Output the (x, y) coordinate of the center of the cell containing the given text.  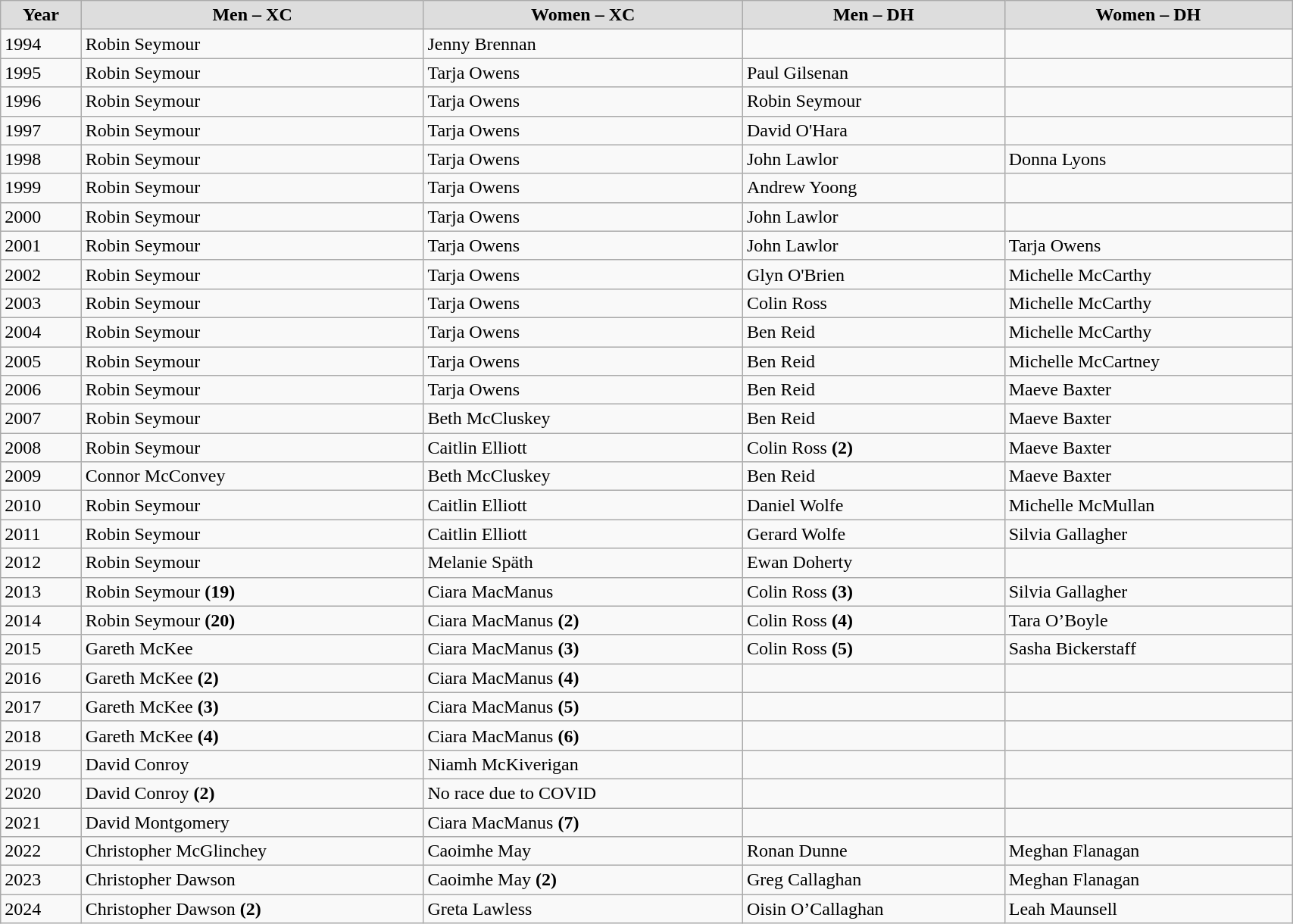
Gareth McKee (252, 649)
1997 (41, 130)
Women – XC (583, 15)
Ciara MacManus (3) (583, 649)
1995 (41, 73)
2023 (41, 880)
2009 (41, 476)
No race due to COVID (583, 793)
Christopher Dawson (2) (252, 909)
Ciara MacManus (6) (583, 735)
Paul Gilsenan (873, 73)
Oisin O’Callaghan (873, 909)
2017 (41, 707)
Gareth McKee (3) (252, 707)
Men – DH (873, 15)
Gareth McKee (4) (252, 735)
Andrew Yoong (873, 188)
Year (41, 15)
1999 (41, 188)
Connor McConvey (252, 476)
1996 (41, 101)
2014 (41, 620)
1994 (41, 44)
Jenny Brennan (583, 44)
2004 (41, 332)
1998 (41, 159)
2013 (41, 592)
2010 (41, 505)
Niamh McKiverigan (583, 764)
Colin Ross (873, 303)
Colin Ross (4) (873, 620)
Men – XC (252, 15)
Colin Ross (5) (873, 649)
2002 (41, 274)
Glyn O'Brien (873, 274)
Ciara MacManus (583, 592)
Colin Ross (2) (873, 448)
Michelle McCartney (1148, 361)
2003 (41, 303)
Caoimhe May (2) (583, 880)
2001 (41, 245)
Robin Seymour (20) (252, 620)
Daniel Wolfe (873, 505)
2021 (41, 822)
2012 (41, 563)
2018 (41, 735)
Ciara MacManus (4) (583, 678)
Gareth McKee (2) (252, 678)
Leah Maunsell (1148, 909)
Ciara MacManus (7) (583, 822)
David Conroy (252, 764)
2000 (41, 217)
Christopher McGlinchey (252, 851)
2005 (41, 361)
Ronan Dunne (873, 851)
2022 (41, 851)
Michelle McMullan (1148, 505)
Sasha Bickerstaff (1148, 649)
Greta Lawless (583, 909)
Ewan Doherty (873, 563)
2016 (41, 678)
Donna Lyons (1148, 159)
David Conroy (2) (252, 793)
Christopher Dawson (252, 880)
Tara O’Boyle (1148, 620)
David Montgomery (252, 822)
2008 (41, 448)
2006 (41, 390)
Greg Callaghan (873, 880)
2024 (41, 909)
2020 (41, 793)
Ciara MacManus (2) (583, 620)
2015 (41, 649)
Women – DH (1148, 15)
Caoimhe May (583, 851)
Ciara MacManus (5) (583, 707)
Colin Ross (3) (873, 592)
2019 (41, 764)
Melanie Späth (583, 563)
Robin Seymour (19) (252, 592)
Gerard Wolfe (873, 534)
David O'Hara (873, 130)
2007 (41, 419)
2011 (41, 534)
